Search for the cell housing the specified text and yield its [x, y] center coordinate. 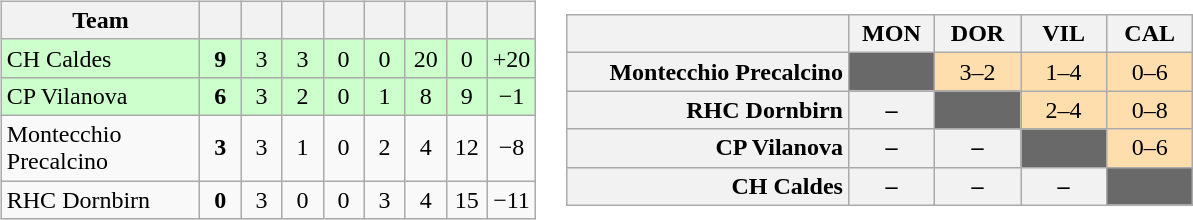
−11 [512, 199]
8 [426, 96]
+20 [512, 58]
−1 [512, 96]
DOR [977, 34]
MON [891, 34]
1–4 [1064, 72]
VIL [1064, 34]
Team [100, 20]
12 [466, 148]
20 [426, 58]
15 [466, 199]
−8 [512, 148]
CAL [1150, 34]
6 [220, 96]
0–8 [1150, 110]
3–2 [977, 72]
2–4 [1064, 110]
